Extract the (x, y) coordinate from the center of the cell holding the provided text.  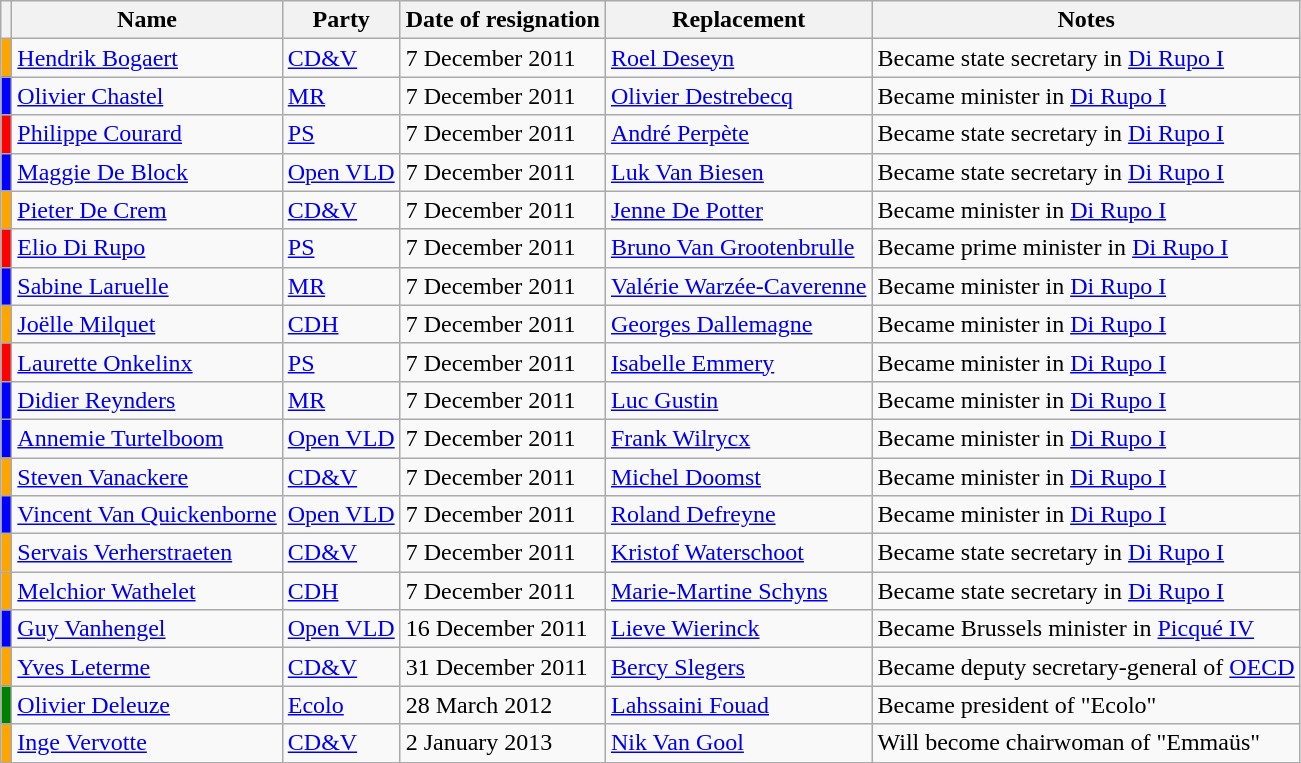
Lahssaini Fouad (738, 705)
Didier Reynders (147, 400)
Annemie Turtelboom (147, 438)
Party (341, 20)
Ecolo (341, 705)
Frank Wilrycx (738, 438)
Became deputy secretary-general of OECD (1086, 667)
Bruno Van Grootenbrulle (738, 248)
Michel Doomst (738, 477)
Melchior Wathelet (147, 591)
Joëlle Milquet (147, 324)
Inge Vervotte (147, 743)
Became president of "Ecolo" (1086, 705)
Will become chairwoman of "Emmaüs" (1086, 743)
Pieter De Crem (147, 210)
Servais Verherstraeten (147, 553)
Sabine Laruelle (147, 286)
Date of resignation (502, 20)
Nik Van Gool (738, 743)
Steven Vanackere (147, 477)
Philippe Courard (147, 134)
Became prime minister in Di Rupo I (1086, 248)
Maggie De Block (147, 172)
Roland Defreyne (738, 515)
Bercy Slegers (738, 667)
Elio Di Rupo (147, 248)
28 March 2012 (502, 705)
Olivier Destrebecq (738, 96)
Roel Deseyn (738, 58)
Georges Dallemagne (738, 324)
Notes (1086, 20)
Kristof Waterschoot (738, 553)
Isabelle Emmery (738, 362)
Yves Leterme (147, 667)
André Perpète (738, 134)
Luc Gustin (738, 400)
Olivier Deleuze (147, 705)
Valérie Warzée-Caverenne (738, 286)
Replacement (738, 20)
Became Brussels minister in Picqué IV (1086, 629)
Hendrik Bogaert (147, 58)
2 January 2013 (502, 743)
Vincent Van Quickenborne (147, 515)
Lieve Wierinck (738, 629)
16 December 2011 (502, 629)
31 December 2011 (502, 667)
Laurette Onkelinx (147, 362)
Olivier Chastel (147, 96)
Marie-Martine Schyns (738, 591)
Jenne De Potter (738, 210)
Name (147, 20)
Guy Vanhengel (147, 629)
Luk Van Biesen (738, 172)
